Return [X, Y] of the center of cell containing provided text 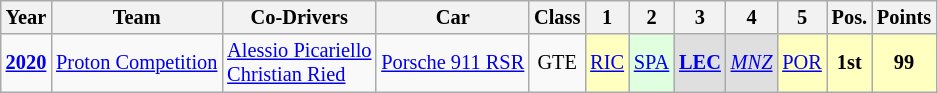
POR [802, 63]
RIC [607, 63]
Car [452, 17]
3 [700, 17]
Pos. [850, 17]
Co-Drivers [299, 17]
5 [802, 17]
Year [26, 17]
MNZ [752, 63]
2020 [26, 63]
SPA [652, 63]
Proton Competition [136, 63]
99 [904, 63]
GTE [557, 63]
1st [850, 63]
Porsche 911 RSR [452, 63]
LEC [700, 63]
2 [652, 17]
4 [752, 17]
Points [904, 17]
Class [557, 17]
Alessio Picariello Christian Ried [299, 63]
Team [136, 17]
1 [607, 17]
